From the cell containing the given text, extract its center point as (X, Y) coordinate. 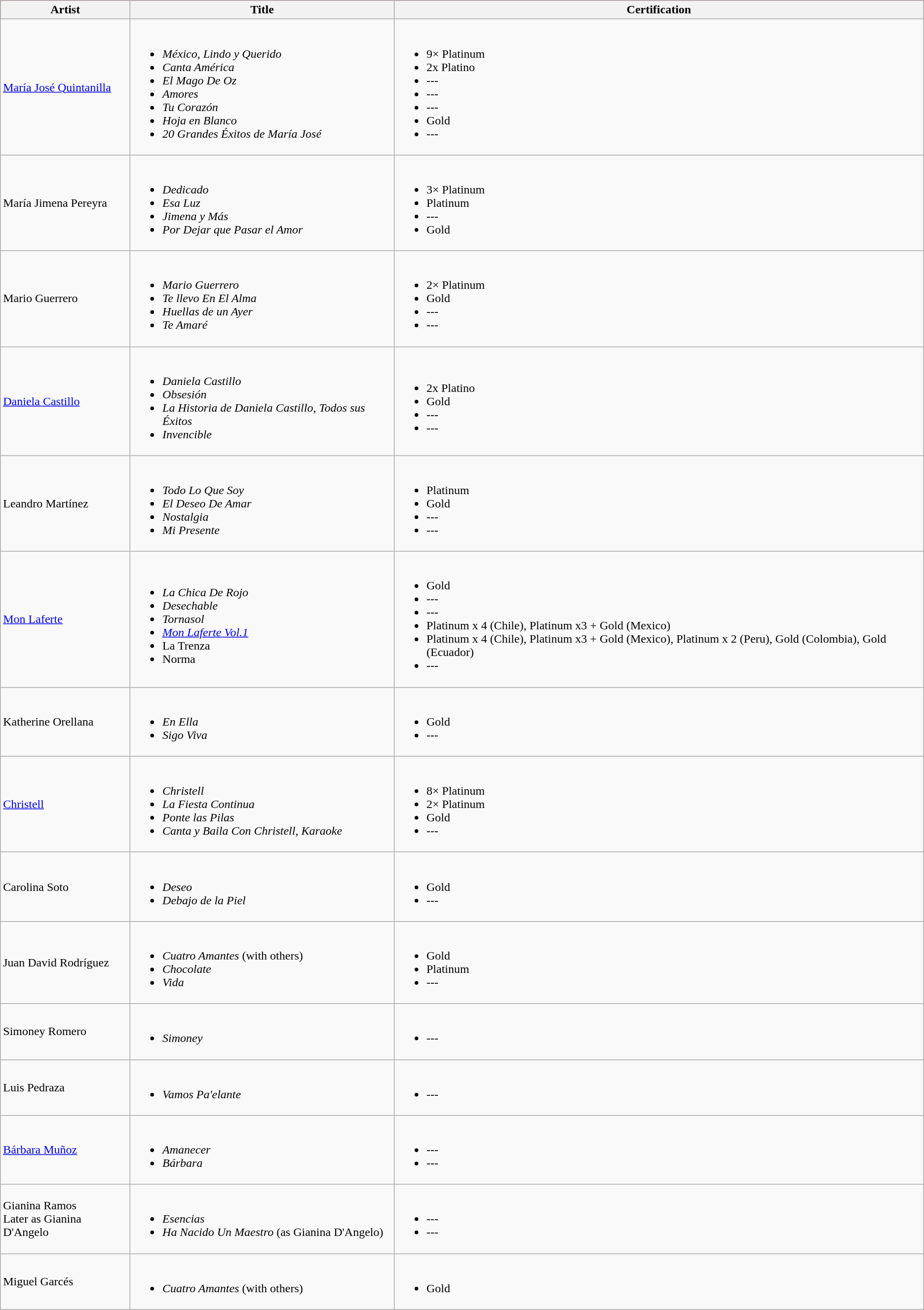
EsenciasHa Nacido Un Maestro (as Gianina D'Angelo) (263, 1219)
En EllaSigo Viva (263, 722)
2x PlatinoGold------ (658, 401)
Gianina Ramos Later as Gianina D'Angelo (65, 1219)
Bárbara Muñoz (65, 1150)
Mario GuerreroTe llevo En El AlmaHuellas de un AyerTe Amaré (263, 299)
Christell (65, 804)
Miguel Garcés (65, 1281)
Gold (658, 1281)
México, Lindo y QueridoCanta AméricaEl Mago De OzAmoresTu CorazónHoja en Blanco20 Grandes Éxitos de María José (263, 87)
DeseoDebajo de la Piel (263, 886)
Daniela CastilloObsesiónLa Historia de Daniela Castillo, Todos sus ÉxitosInvencible (263, 401)
Certification (658, 10)
Carolina Soto (65, 886)
ChristellLa Fiesta ContinuaPonte las PilasCanta y Baila Con Christell, Karaoke (263, 804)
María José Quintanilla (65, 87)
AmanecerBárbara (263, 1150)
Leandro Martínez (65, 503)
Katherine Orellana (65, 722)
GoldPlatinum--- (658, 963)
Simoney Romero (65, 1032)
Todo Lo Que SoyEl Deseo De AmarNostalgiaMi Presente (263, 503)
Juan David Rodríguez (65, 963)
Mario Guerrero (65, 299)
Cuatro Amantes (with others)ChocolateVida (263, 963)
DedicadoEsa LuzJimena y MásPor Dejar que Pasar el Amor (263, 203)
Title (263, 10)
María Jimena Pereyra (65, 203)
Cuatro Amantes (with others) (263, 1281)
2× PlatinumGold------ (658, 299)
Simoney (263, 1032)
8× Platinum2× PlatinumGold--- (658, 804)
9× Platinum2x Platino---------Gold--- (658, 87)
Daniela Castillo (65, 401)
3× PlatinumPlatinum---Gold (658, 203)
La Chica De RojoDesechableTornasolMon Laferte Vol.1La TrenzaNorma (263, 619)
Luis Pedraza (65, 1087)
Artist (65, 10)
PlatinumGold------ (658, 503)
Vamos Pa'elante (263, 1087)
Mon Laferte (65, 619)
